From the cell containing the given text, extract its center point as (x, y) coordinate. 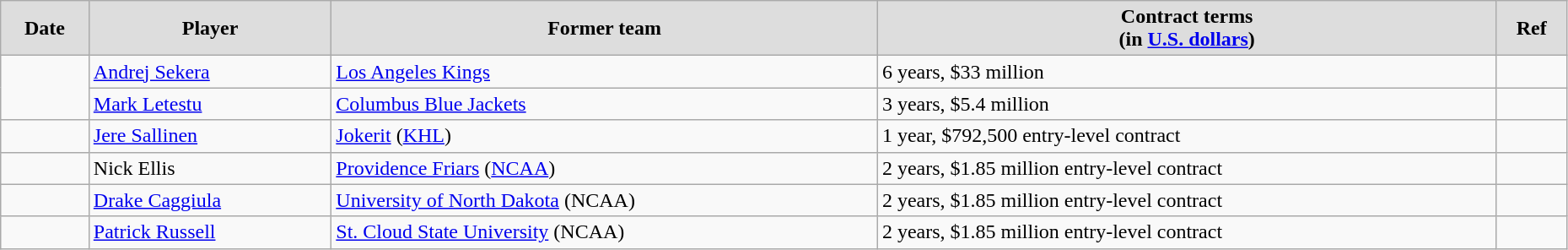
Patrick Russell (210, 232)
Jokerit (KHL) (605, 136)
Former team (605, 29)
University of North Dakota (NCAA) (605, 200)
Drake Caggiula (210, 200)
Columbus Blue Jackets (605, 104)
Player (210, 29)
Mark Letestu (210, 104)
Providence Friars (NCAA) (605, 168)
St. Cloud State University (NCAA) (605, 232)
Los Angeles Kings (605, 72)
Jere Sallinen (210, 136)
3 years, $5.4 million (1187, 104)
Andrej Sekera (210, 72)
Date (46, 29)
Nick Ellis (210, 168)
Ref (1532, 29)
Contract terms(in U.S. dollars) (1187, 29)
6 years, $33 million (1187, 72)
1 year, $792,500 entry-level contract (1187, 136)
